Identify which cell holds the provided text, then report its (x, y) central coordinate. 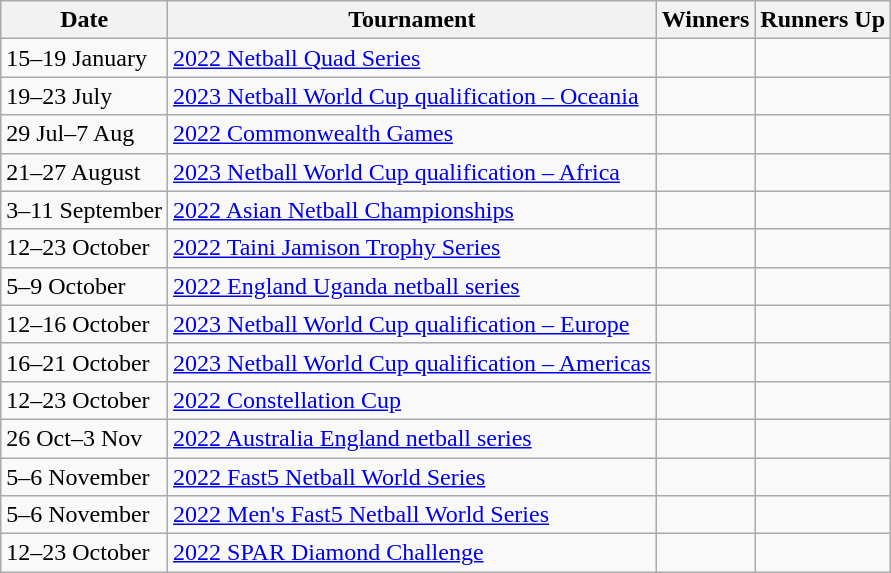
2022 SPAR Diamond Challenge (412, 553)
Tournament (412, 20)
21–27 August (84, 172)
2022 Australia England netball series (412, 438)
2022 Netball Quad Series (412, 58)
2023 Netball World Cup qualification – Oceania (412, 96)
Runners Up (823, 20)
26 Oct–3 Nov (84, 438)
Date (84, 20)
Winners (706, 20)
5–9 October (84, 286)
12–16 October (84, 324)
2022 Constellation Cup (412, 400)
3–11 September (84, 210)
19–23 July (84, 96)
2022 England Uganda netball series (412, 286)
15–19 January (84, 58)
16–21 October (84, 362)
2022 Men's Fast5 Netball World Series (412, 515)
2022 Asian Netball Championships (412, 210)
2022 Taini Jamison Trophy Series (412, 248)
29 Jul–7 Aug (84, 134)
2023 Netball World Cup qualification – Africa (412, 172)
2022 Commonwealth Games (412, 134)
2023 Netball World Cup qualification – Europe (412, 324)
2023 Netball World Cup qualification – Americas (412, 362)
2022 Fast5 Netball World Series (412, 477)
